Locate the cell with the specified text and output its (x, y) center coordinate. 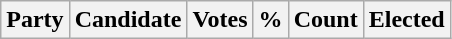
Candidate (128, 20)
Party (35, 20)
Count (326, 20)
Elected (406, 20)
% (270, 20)
Votes (220, 20)
